Return the (X, Y) coordinate for the center point of the cell that contains the specified text.  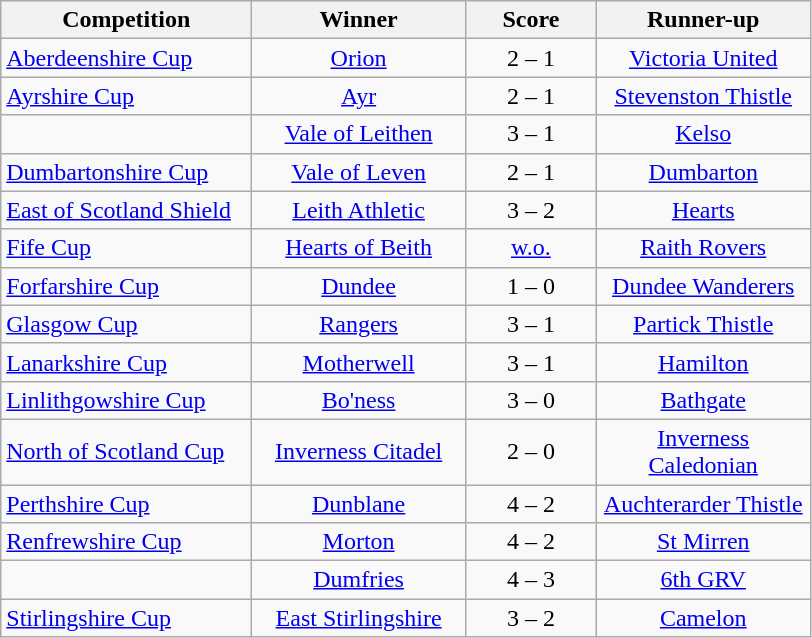
Victoria United (703, 58)
Vale of Leithen (359, 134)
Auchterarder Thistle (703, 503)
Dumbarton (703, 172)
Raith Rovers (703, 248)
Aberdeenshire Cup (126, 58)
Lanarkshire Cup (126, 362)
Bo'ness (359, 400)
1 – 0 (530, 286)
Renfrewshire Cup (126, 542)
Hamilton (703, 362)
Fife Cup (126, 248)
Score (530, 20)
Winner (359, 20)
Leith Athletic (359, 210)
Runner-up (703, 20)
Dumbartonshire Cup (126, 172)
Morton (359, 542)
4 – 3 (530, 580)
Inverness Caledonian (703, 452)
Forfarshire Cup (126, 286)
Competition (126, 20)
Dundee (359, 286)
East of Scotland Shield (126, 210)
Hearts of Beith (359, 248)
Motherwell (359, 362)
Dunblane (359, 503)
East Stirlingshire (359, 618)
3 – 0 (530, 400)
Orion (359, 58)
Ayr (359, 96)
St Mirren (703, 542)
Perthshire Cup (126, 503)
Inverness Citadel (359, 452)
Camelon (703, 618)
Linlithgowshire Cup (126, 400)
Ayrshire Cup (126, 96)
Bathgate (703, 400)
Stevenston Thistle (703, 96)
North of Scotland Cup (126, 452)
Dumfries (359, 580)
Hearts (703, 210)
Vale of Leven (359, 172)
6th GRV (703, 580)
w.o. (530, 248)
Rangers (359, 324)
Glasgow Cup (126, 324)
Partick Thistle (703, 324)
Stirlingshire Cup (126, 618)
Dundee Wanderers (703, 286)
2 – 0 (530, 452)
Kelso (703, 134)
